Output the (X, Y) coordinate of the center of the cell containing the given text.  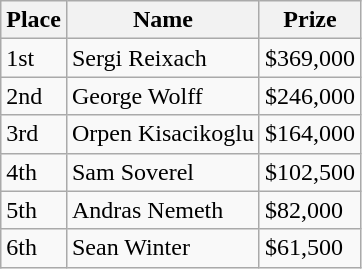
George Wolff (162, 96)
Orpen Kisacikoglu (162, 134)
2nd (34, 96)
Name (162, 20)
$61,500 (310, 248)
5th (34, 210)
Prize (310, 20)
1st (34, 58)
6th (34, 248)
$164,000 (310, 134)
Andras Nemeth (162, 210)
4th (34, 172)
Place (34, 20)
Sergi Reixach (162, 58)
Sean Winter (162, 248)
$246,000 (310, 96)
Sam Soverel (162, 172)
$102,500 (310, 172)
3rd (34, 134)
$369,000 (310, 58)
$82,000 (310, 210)
